Return the [X, Y] coordinate for the center point of the cell that contains the specified text.  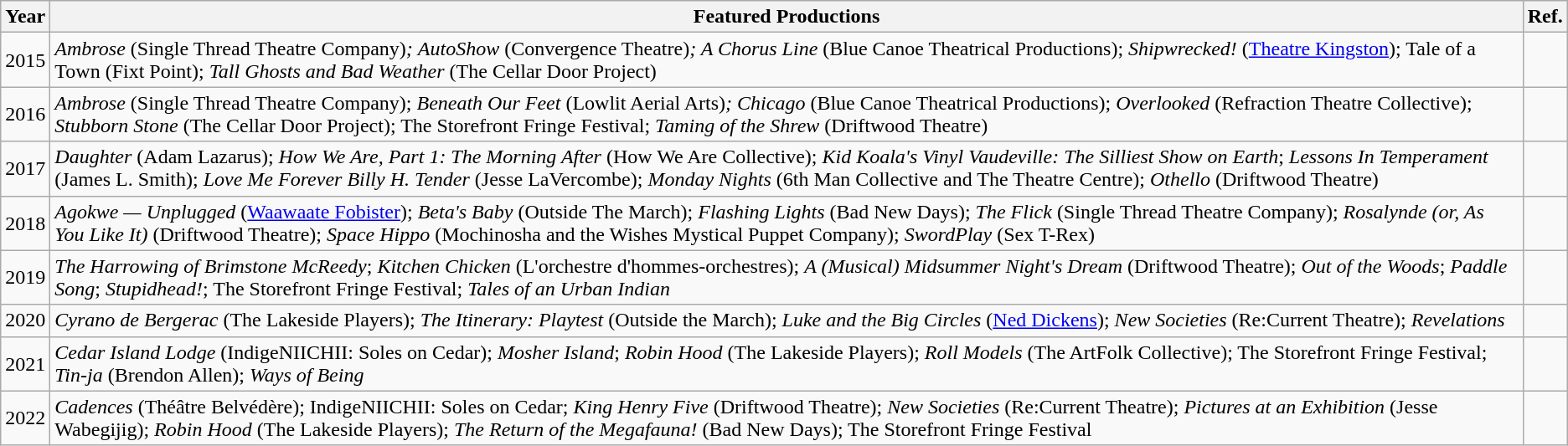
Ref. [1545, 17]
2015 [25, 60]
2020 [25, 320]
2021 [25, 363]
2019 [25, 278]
2017 [25, 169]
2018 [25, 223]
2022 [25, 418]
Year [25, 17]
Featured Productions [787, 17]
2016 [25, 114]
